Locate the cell with the specified text and output its [X, Y] center coordinate. 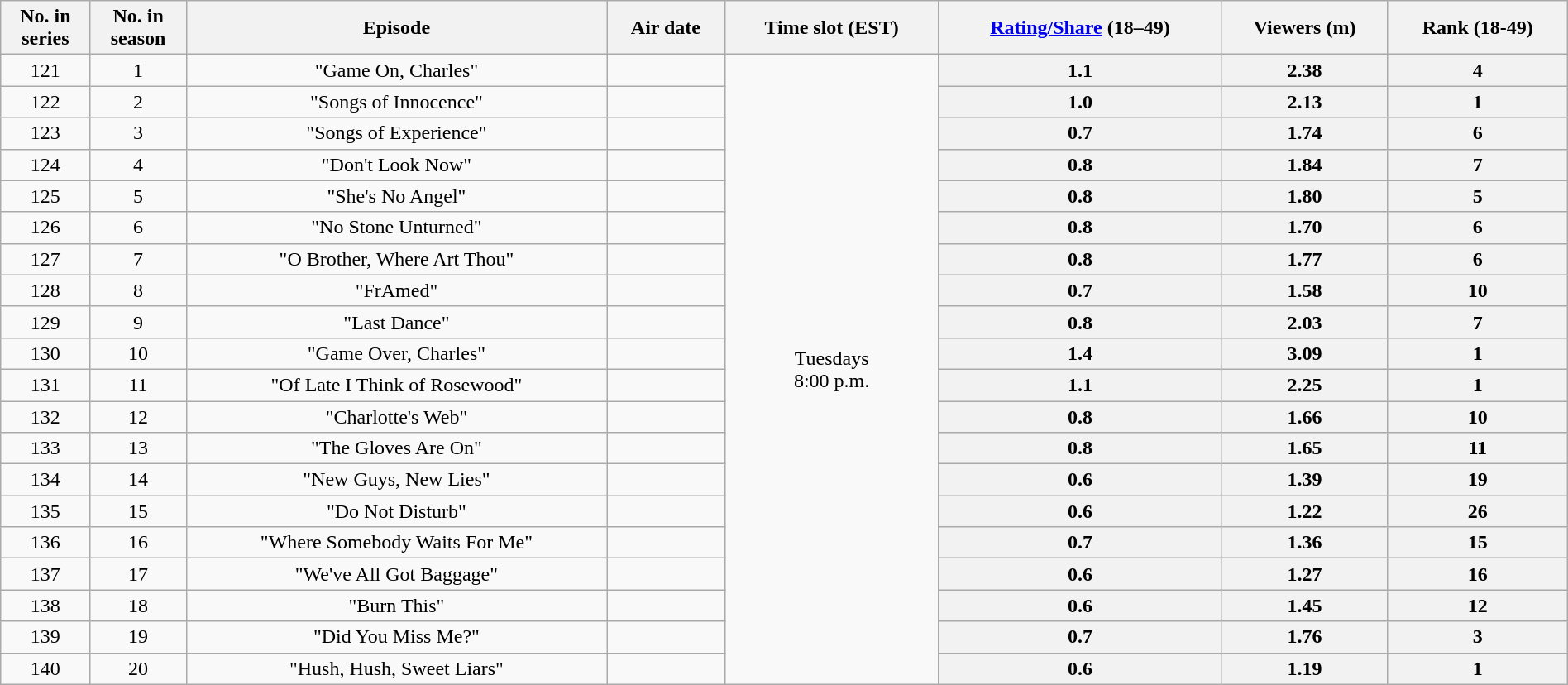
137 [45, 574]
1.84 [1305, 165]
"Game On, Charles" [397, 70]
8 [138, 290]
"We've All Got Baggage" [397, 574]
"The Gloves Are On" [397, 448]
138 [45, 606]
126 [45, 228]
"Of Late I Think of Rosewood" [397, 385]
127 [45, 259]
"Where Somebody Waits For Me" [397, 543]
1.66 [1305, 416]
1.45 [1305, 606]
131 [45, 385]
1.27 [1305, 574]
"She's No Angel" [397, 196]
1.0 [1080, 102]
1.77 [1305, 259]
"FrAmed" [397, 290]
124 [45, 165]
"New Guys, New Lies" [397, 480]
Rating/Share (18–49) [1080, 28]
Time slot (EST) [832, 28]
136 [45, 543]
133 [45, 448]
Rank (18-49) [1477, 28]
"Charlotte's Web" [397, 416]
121 [45, 70]
18 [138, 606]
"No Stone Unturned" [397, 228]
128 [45, 290]
1.4 [1080, 353]
140 [45, 668]
1.70 [1305, 228]
9 [138, 322]
132 [45, 416]
No. inseason [138, 28]
No. inseries [45, 28]
130 [45, 353]
2.03 [1305, 322]
139 [45, 637]
1.65 [1305, 448]
"O Brother, Where Art Thou" [397, 259]
1.39 [1305, 480]
13 [138, 448]
"Hush, Hush, Sweet Liars" [397, 668]
Episode [397, 28]
123 [45, 133]
1.36 [1305, 543]
Viewers (m) [1305, 28]
1.76 [1305, 637]
2.38 [1305, 70]
2.13 [1305, 102]
"Game Over, Charles" [397, 353]
"Songs of Innocence" [397, 102]
1.74 [1305, 133]
122 [45, 102]
125 [45, 196]
"Burn This" [397, 606]
Tuesdays8:00 p.m. [832, 369]
"Last Dance" [397, 322]
17 [138, 574]
2 [138, 102]
14 [138, 480]
20 [138, 668]
129 [45, 322]
3.09 [1305, 353]
134 [45, 480]
1.58 [1305, 290]
"Do Not Disturb" [397, 511]
1.80 [1305, 196]
"Songs of Experience" [397, 133]
1.19 [1305, 668]
Air date [666, 28]
135 [45, 511]
1.22 [1305, 511]
2.25 [1305, 385]
"Don't Look Now" [397, 165]
"Did You Miss Me?" [397, 637]
26 [1477, 511]
